Pinpoint the cell where the given text exists, returning its (X, Y) midpoint coordinate. 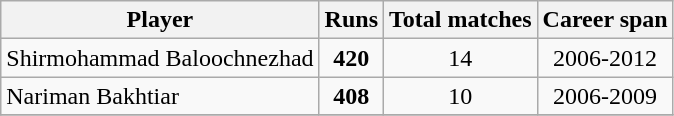
420 (351, 58)
2006-2009 (605, 96)
10 (461, 96)
Runs (351, 20)
Career span (605, 20)
2006-2012 (605, 58)
408 (351, 96)
14 (461, 58)
Shirmohammad Baloochnezhad (160, 58)
Total matches (461, 20)
Nariman Bakhtiar (160, 96)
Player (160, 20)
